Locate the cell with the specified text and output its [x, y] center coordinate. 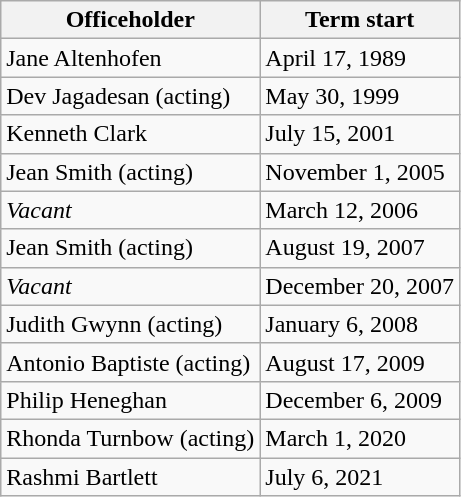
August 19, 2007 [360, 248]
July 15, 2001 [360, 134]
July 6, 2021 [360, 477]
Rashmi Bartlett [130, 477]
December 20, 2007 [360, 286]
August 17, 2009 [360, 362]
April 17, 1989 [360, 58]
Jane Altenhofen [130, 58]
December 6, 2009 [360, 400]
Term start [360, 20]
March 12, 2006 [360, 210]
March 1, 2020 [360, 438]
Kenneth Clark [130, 134]
May 30, 1999 [360, 96]
Dev Jagadesan (acting) [130, 96]
Antonio Baptiste (acting) [130, 362]
January 6, 2008 [360, 324]
Judith Gwynn (acting) [130, 324]
Rhonda Turnbow (acting) [130, 438]
November 1, 2005 [360, 172]
Officeholder [130, 20]
Philip Heneghan [130, 400]
